Capture the cell that displays the provided text and extract its [x, y] central coordinate. 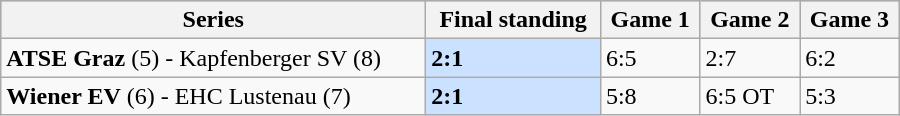
2:7 [750, 58]
5:3 [850, 96]
6:2 [850, 58]
5:8 [650, 96]
Game 1 [650, 20]
Final standing [514, 20]
Series [214, 20]
ATSE Graz (5) - Kapfenberger SV (8) [214, 58]
Wiener EV (6) - EHC Lustenau (7) [214, 96]
Game 2 [750, 20]
Game 3 [850, 20]
6:5 [650, 58]
6:5 OT [750, 96]
